For the text-containing cell, return its midpoint in (x, y) coordinate format. 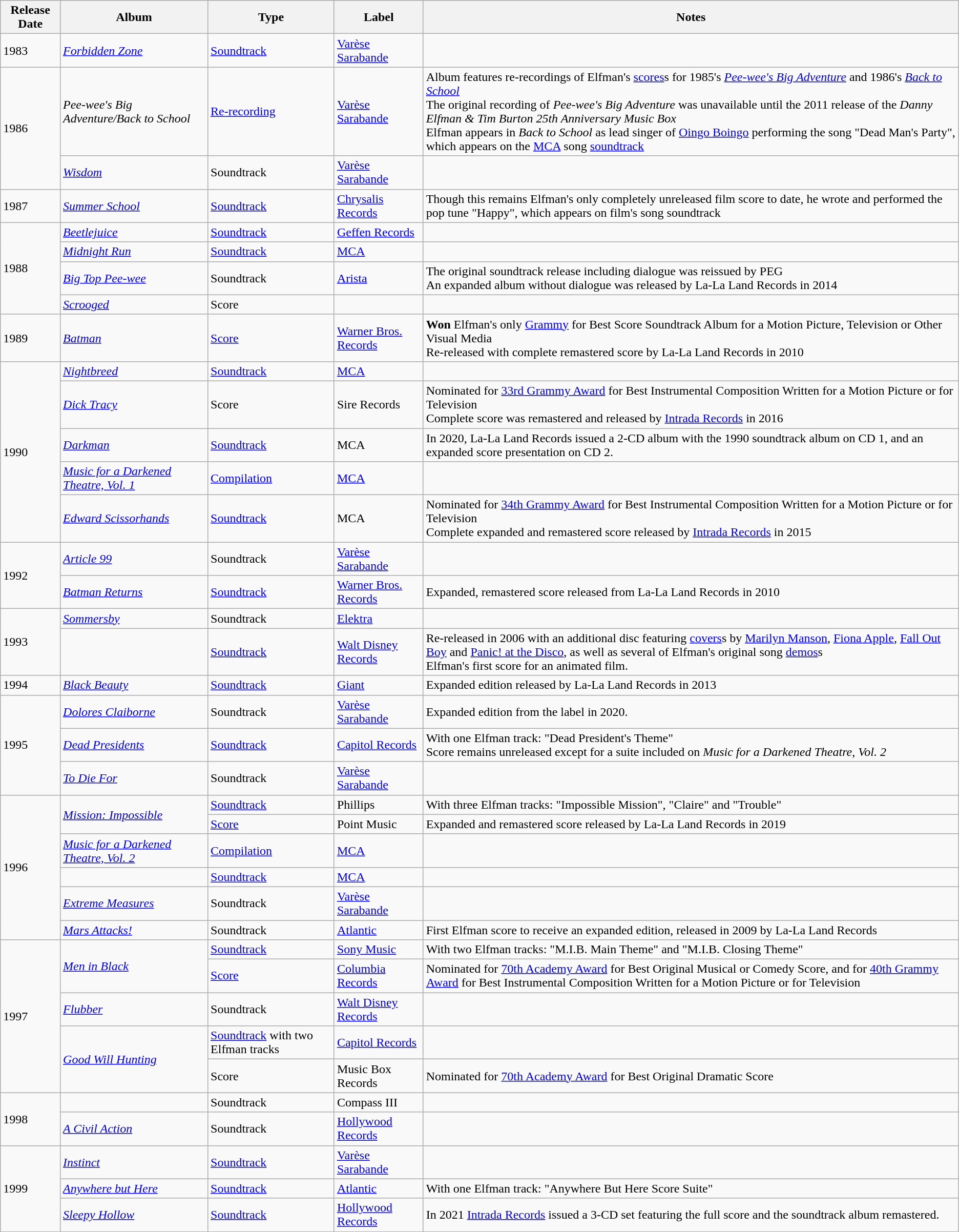
1994 (31, 685)
Expanded, remastered score released from La-La Land Records in 2010 (691, 592)
1995 (31, 745)
Sire Records (379, 404)
Expanded edition from the label in 2020. (691, 711)
Summer School (134, 206)
Batman (134, 338)
Wisdom (134, 172)
With two Elfman tracks: "M.I.B. Main Theme" and "M.I.B. Closing Theme" (691, 950)
Anywhere but Here (134, 1188)
Midnight Run (134, 252)
With one Elfman track: "Anywhere But Here Score Suite" (691, 1188)
Dolores Claiborne (134, 711)
Good Will Hunting (134, 1059)
1992 (31, 576)
Point Music (379, 824)
Sommersby (134, 619)
1998 (31, 1119)
Notes (691, 17)
Expanded and remastered score released by La-La Land Records in 2019 (691, 824)
Mars Attacks! (134, 930)
1999 (31, 1188)
Re-recording (272, 112)
Mission: Impossible (134, 814)
1983 (31, 50)
First Elfman score to receive an expanded edition, released in 2009 by La-La Land Records (691, 930)
Beetlejuice (134, 232)
Big Top Pee-wee (134, 278)
1988 (31, 269)
Music for a Darkened Theatre, Vol. 2 (134, 851)
Forbidden Zone (134, 50)
Music for a Darkened Theatre, Vol. 1 (134, 479)
Sleepy Hollow (134, 1215)
Nominated for 70th Academy Award for Best Original Dramatic Score (691, 1076)
In 2021 Intrada Records issued a 3-CD set featuring the full score and the soundtrack album remastered. (691, 1215)
Music Box Records (379, 1076)
With three Elfman tracks: "Impossible Mission", "Claire" and "Trouble" (691, 805)
1986 (31, 128)
Edward Scissorhands (134, 519)
Nightbreed (134, 371)
Dick Tracy (134, 404)
Release Date (31, 17)
Giant (379, 685)
1990 (31, 451)
Phillips (379, 805)
1993 (31, 642)
With one Elfman track: "Dead President's Theme"Score remains unreleased except for a suite included on Music for a Darkened Theatre, Vol. 2 (691, 745)
Type (272, 17)
Label (379, 17)
To Die For (134, 778)
Soundtrack with two Elfman tracks (272, 1042)
Batman Returns (134, 592)
1997 (31, 1016)
Album (134, 17)
Men in Black (134, 967)
In 2020, La-La Land Records issued a 2-CD album with the 1990 soundtrack album on CD 1, and an expanded score presentation on CD 2. (691, 445)
Elektra (379, 619)
Black Beauty (134, 685)
Darkman (134, 445)
Geffen Records (379, 232)
Columbia Records (379, 976)
Chrysalis Records (379, 206)
Compass III (379, 1102)
Pee-wee's Big Adventure/Back to School (134, 112)
1987 (31, 206)
Dead Presidents (134, 745)
Flubber (134, 1010)
Article 99 (134, 559)
Instinct (134, 1162)
1989 (31, 338)
Extreme Measures (134, 903)
A Civil Action (134, 1128)
Scrooged (134, 304)
Expanded edition released by La-La Land Records in 2013 (691, 685)
Arista (379, 278)
The original soundtrack release including dialogue was reissued by PEGAn expanded album without dialogue was released by La-La Land Records in 2014 (691, 278)
Sony Music (379, 950)
1996 (31, 867)
